Find where the given text appears and provide that cell's center as (x, y) coordinate. 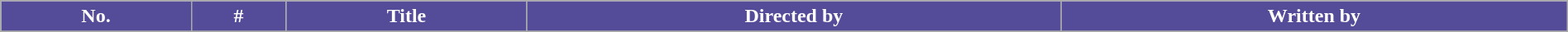
No. (96, 16)
Written by (1315, 16)
Directed by (794, 16)
Title (407, 16)
# (238, 16)
